Return the [X, Y] coordinate for the center point of the cell that contains the specified text.  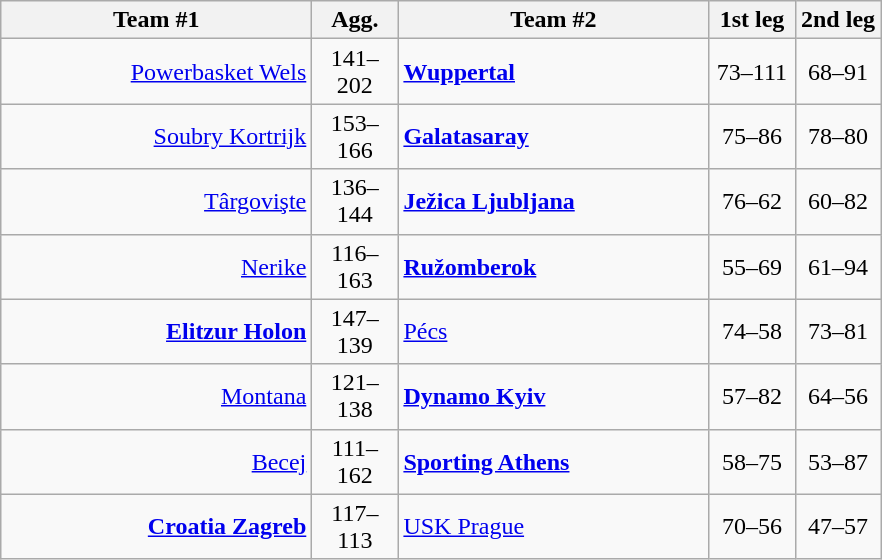
111–162 [355, 462]
153–166 [355, 136]
121–138 [355, 396]
61–94 [838, 266]
Croatia Zagreb [156, 526]
Powerbasket Wels [156, 72]
58–75 [752, 462]
53–87 [838, 462]
116–163 [355, 266]
64–56 [838, 396]
73–111 [752, 72]
136–144 [355, 202]
141–202 [355, 72]
USK Prague [554, 526]
47–57 [838, 526]
Dynamo Kyiv [554, 396]
78–80 [838, 136]
Becej [156, 462]
Pécs [554, 332]
Târgovişte [156, 202]
70–56 [752, 526]
Ružomberok [554, 266]
2nd leg [838, 20]
Elitzur Holon [156, 332]
68–91 [838, 72]
Soubry Kortrijk [156, 136]
55–69 [752, 266]
147–139 [355, 332]
60–82 [838, 202]
73–81 [838, 332]
Agg. [355, 20]
Sporting Athens [554, 462]
Nerike [156, 266]
Wuppertal [554, 72]
117–113 [355, 526]
Team #2 [554, 20]
1st leg [752, 20]
76–62 [752, 202]
Team #1 [156, 20]
Galatasaray [554, 136]
Montana [156, 396]
74–58 [752, 332]
75–86 [752, 136]
Ježica Ljubljana [554, 202]
57–82 [752, 396]
